Search for the cell housing the specified text and yield its [x, y] center coordinate. 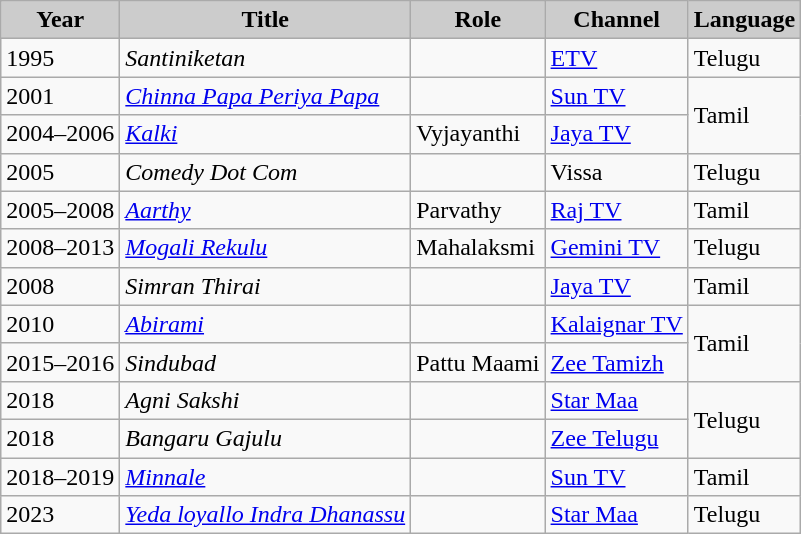
2005 [60, 172]
Channel [616, 20]
Simran Thirai [266, 286]
Role [478, 20]
Pattu Maami [478, 362]
Kalaignar TV [616, 324]
Zee Tamizh [616, 362]
Kalki [266, 134]
Comedy Dot Com [266, 172]
Vissa [616, 172]
Vyjayanthi [478, 134]
Minnale [266, 477]
Yeda loyallo Indra Dhanassu [266, 515]
Title [266, 20]
2010 [60, 324]
2005–2008 [60, 210]
Aarthy [266, 210]
2008–2013 [60, 248]
2001 [60, 96]
Bangaru Gajulu [266, 438]
Mogali Rekulu [266, 248]
Year [60, 20]
Gemini TV [616, 248]
Santiniketan [266, 58]
2004–2006 [60, 134]
Abirami [266, 324]
2015–2016 [60, 362]
Mahalaksmi [478, 248]
Chinna Papa Periya Papa [266, 96]
Parvathy [478, 210]
2023 [60, 515]
Zee Telugu [616, 438]
2008 [60, 286]
Sindubad [266, 362]
2018–2019 [60, 477]
ETV [616, 58]
Language [744, 20]
Raj TV [616, 210]
Agni Sakshi [266, 400]
1995 [60, 58]
